Provide the [X, Y] coordinate of the cell's center where the given text is located.  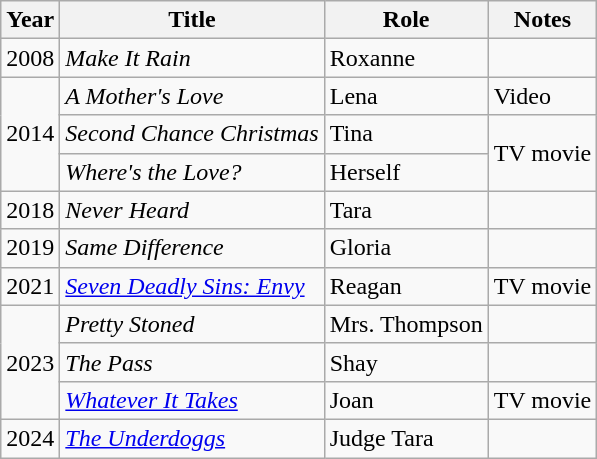
Shay [406, 362]
2008 [30, 58]
Tina [406, 134]
Video [542, 96]
2014 [30, 134]
Gloria [406, 248]
Pretty Stoned [192, 324]
Judge Tara [406, 438]
Seven Deadly Sins: Envy [192, 286]
2019 [30, 248]
Lena [406, 96]
Year [30, 20]
Joan [406, 400]
A Mother's Love [192, 96]
Herself [406, 172]
Mrs. Thompson [406, 324]
Tara [406, 210]
The Underdoggs [192, 438]
Never Heard [192, 210]
Where's the Love? [192, 172]
Second Chance Christmas [192, 134]
Role [406, 20]
The Pass [192, 362]
2018 [30, 210]
Roxanne [406, 58]
2024 [30, 438]
2021 [30, 286]
2023 [30, 362]
Whatever It Takes [192, 400]
Title [192, 20]
Notes [542, 20]
Same Difference [192, 248]
Reagan [406, 286]
Make It Rain [192, 58]
